Identify which cell holds the provided text, then report its (x, y) central coordinate. 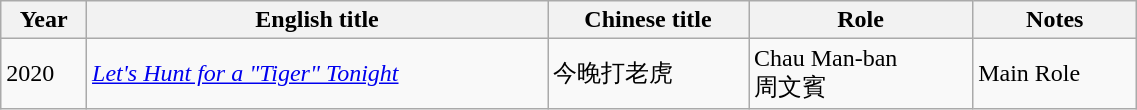
今晚打老虎 (648, 74)
Chau Man-ban周文賓 (860, 74)
Let's Hunt for a "Tiger" Tonight (318, 74)
Chinese title (648, 20)
2020 (44, 74)
Main Role (1055, 74)
Year (44, 20)
Role (860, 20)
Notes (1055, 20)
English title (318, 20)
